Detect which cell encompasses the target text, then output its [x, y] center coordinate. 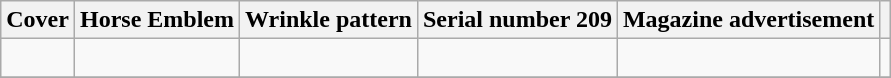
Magazine advertisement [748, 20]
Horse Emblem [156, 20]
Cover [38, 20]
Wrinkle pattern [329, 20]
Serial number 209 [517, 20]
